Locate the cell with the specified text and output its (x, y) center coordinate. 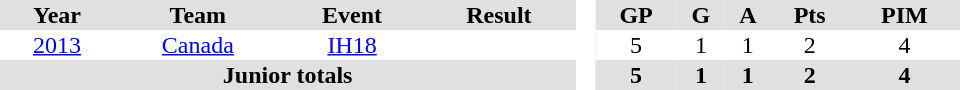
Event (352, 15)
G (701, 15)
Junior totals (288, 75)
Canada (198, 45)
Team (198, 15)
Pts (810, 15)
Result (500, 15)
GP (636, 15)
IH18 (352, 45)
2013 (57, 45)
PIM (904, 15)
Year (57, 15)
A (748, 15)
